Return [x, y] of the center of cell containing provided text 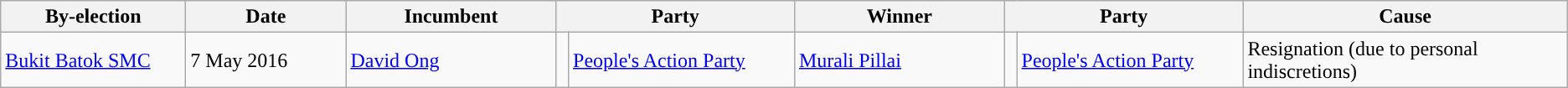
7 May 2016 [266, 60]
David Ong [451, 60]
Date [266, 17]
Bukit Batok SMC [94, 60]
Winner [900, 17]
Incumbent [451, 17]
Resignation (due to personal indiscretions) [1406, 60]
Murali Pillai [900, 60]
Cause [1406, 17]
By-election [94, 17]
